Pinpoint the cell where the given text exists, returning its (x, y) midpoint coordinate. 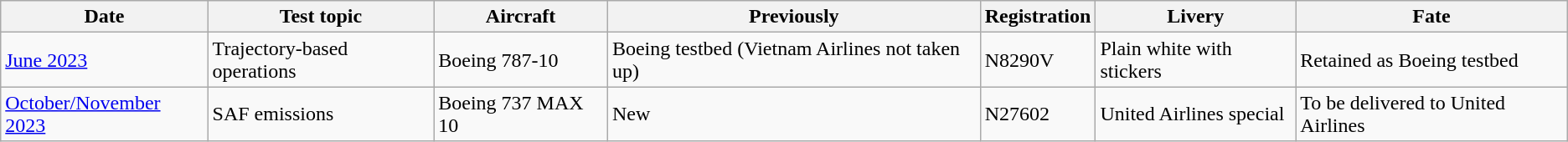
Date (104, 17)
N8290V (1038, 60)
Test topic (321, 17)
Boeing 787-10 (521, 60)
Boeing testbed (Vietnam Airlines not taken up) (794, 60)
Boeing 737 MAX 10 (521, 114)
N27602 (1038, 114)
Fate (1432, 17)
Aircraft (521, 17)
Retained as Boeing testbed (1432, 60)
Previously (794, 17)
June 2023 (104, 60)
October/November 2023 (104, 114)
To be delivered to United Airlines (1432, 114)
New (794, 114)
Plain white with stickers (1196, 60)
Livery (1196, 17)
SAF emissions (321, 114)
Trajectory-based operations (321, 60)
United Airlines special (1196, 114)
Registration (1038, 17)
